Scan for the cell matching the given text and deliver its [x, y] coordinate at center. 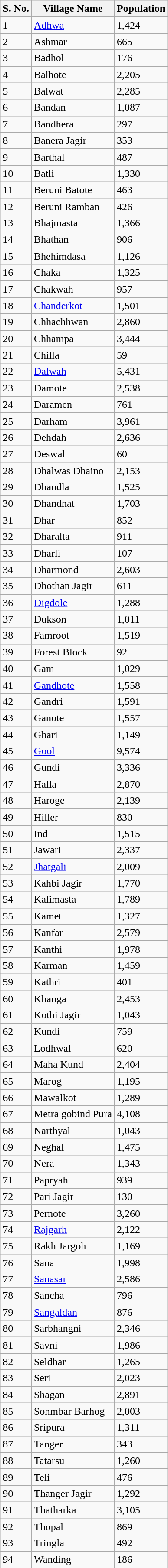
2,586 [142, 1279]
56 [16, 932]
7 [16, 124]
Village Name [73, 9]
Kalimasta [73, 900]
2,603 [142, 570]
343 [142, 1444]
Chanderkot [73, 306]
Chhampa [73, 339]
Sonmbar Barhog [73, 1411]
Gam [73, 668]
48 [16, 801]
Dukson [73, 619]
91 [16, 1510]
21 [16, 355]
69 [16, 1147]
78 [16, 1296]
796 [142, 1296]
1,789 [142, 900]
Metra gobind Pura [73, 1114]
61 [16, 1015]
2,636 [142, 437]
Halla [73, 784]
Marog [73, 1081]
Dhalwas Dhaino [73, 470]
Khanga [73, 998]
Seldhar [73, 1362]
65 [16, 1081]
37 [16, 619]
1,558 [142, 685]
2,346 [142, 1329]
Bhehimdasa [73, 256]
Sancha [73, 1296]
1,515 [142, 834]
2,122 [142, 1229]
353 [142, 140]
1,366 [142, 223]
Dharli [73, 553]
Population [142, 9]
176 [142, 58]
9,574 [142, 751]
22 [16, 372]
620 [142, 1048]
830 [142, 817]
73 [16, 1213]
2,870 [142, 784]
Sarbhangni [73, 1329]
3,105 [142, 1510]
Beruni Batote [73, 190]
Bhajmasta [73, 223]
24 [16, 404]
88 [16, 1460]
Balhote [73, 75]
76 [16, 1263]
426 [142, 207]
Haroge [73, 801]
1,986 [142, 1345]
80 [16, 1329]
Dharalta [73, 537]
492 [142, 1543]
10 [16, 173]
Ghari [73, 735]
Barthal [73, 157]
2,009 [142, 867]
Gandhote [73, 685]
87 [16, 1444]
401 [142, 982]
Neghal [73, 1147]
Sana [73, 1263]
43 [16, 718]
85 [16, 1411]
19 [16, 322]
Thopal [73, 1526]
6 [16, 108]
1,087 [142, 108]
1,325 [142, 273]
911 [142, 537]
5 [16, 91]
40 [16, 668]
1,459 [142, 965]
Seri [73, 1378]
62 [16, 1032]
Damote [73, 388]
3,260 [142, 1213]
90 [16, 1493]
Kothi Jagir [73, 1015]
Forest Block [73, 652]
Adhwa [73, 25]
Karman [73, 965]
71 [16, 1180]
54 [16, 900]
33 [16, 553]
1,330 [142, 173]
1,169 [142, 1246]
Pari Jagir [73, 1196]
1,288 [142, 603]
Deswal [73, 454]
67 [16, 1114]
107 [142, 553]
Tanger [73, 1444]
49 [16, 817]
1,591 [142, 701]
1,978 [142, 949]
Bhathan [73, 240]
41 [16, 685]
Kathri [73, 982]
Wanding [73, 1560]
Chilla [73, 355]
89 [16, 1477]
70 [16, 1164]
11 [16, 190]
4,108 [142, 1114]
Ind [73, 834]
31 [16, 520]
74 [16, 1229]
23 [16, 388]
2,891 [142, 1395]
9 [16, 157]
1,029 [142, 668]
Dhar [73, 520]
957 [142, 289]
1,703 [142, 504]
32 [16, 537]
34 [16, 570]
Daramen [73, 404]
64 [16, 1065]
463 [142, 190]
16 [16, 273]
Beruni Ramban [73, 207]
35 [16, 586]
Sanasar [73, 1279]
Kundi [73, 1032]
476 [142, 1477]
81 [16, 1345]
Dhothan Jagir [73, 586]
58 [16, 965]
Dharmond [73, 570]
36 [16, 603]
51 [16, 850]
Mawalkot [73, 1098]
186 [142, 1560]
1,327 [142, 916]
487 [142, 157]
84 [16, 1395]
4 [16, 75]
38 [16, 636]
1,998 [142, 1263]
72 [16, 1196]
1,011 [142, 619]
2,538 [142, 388]
Kanthi [73, 949]
Chakwah [73, 289]
1,195 [142, 1081]
2,404 [142, 1065]
55 [16, 916]
1,557 [142, 718]
3,444 [142, 339]
2,153 [142, 470]
44 [16, 735]
83 [16, 1378]
Badhol [73, 58]
1,501 [142, 306]
86 [16, 1428]
5,431 [142, 372]
50 [16, 834]
Rajgarh [73, 1229]
665 [142, 42]
Dhandnat [73, 504]
Thatharka [73, 1510]
Hiller [73, 817]
2,337 [142, 850]
66 [16, 1098]
Kamet [73, 916]
1 [16, 25]
Jhatgali [73, 867]
47 [16, 784]
Gundi [73, 768]
18 [16, 306]
Jawari [73, 850]
2,453 [142, 998]
68 [16, 1131]
2,860 [142, 322]
42 [16, 701]
297 [142, 124]
Teli [73, 1477]
Nera [73, 1164]
2 [16, 42]
45 [16, 751]
8 [16, 140]
Lodhwal [73, 1048]
1,149 [142, 735]
94 [16, 1560]
1,424 [142, 25]
852 [142, 520]
1,770 [142, 883]
1,292 [142, 1493]
20 [16, 339]
3 [16, 58]
93 [16, 1543]
39 [16, 652]
Savni [73, 1345]
Balwat [73, 91]
Tringla [73, 1543]
3,336 [142, 768]
906 [142, 240]
75 [16, 1246]
759 [142, 1032]
1,289 [142, 1098]
1,343 [142, 1164]
Pernote [73, 1213]
Gandri [73, 701]
3,961 [142, 421]
15 [16, 256]
63 [16, 1048]
761 [142, 404]
Dehdah [73, 437]
12 [16, 207]
Dhandla [73, 487]
869 [142, 1526]
611 [142, 586]
Narthyal [73, 1131]
Sripura [73, 1428]
57 [16, 949]
1,311 [142, 1428]
Tatarsu [73, 1460]
2,285 [142, 91]
1,519 [142, 636]
26 [16, 437]
14 [16, 240]
53 [16, 883]
25 [16, 421]
Chhachhwan [73, 322]
939 [142, 1180]
Ashmar [73, 42]
27 [16, 454]
2,003 [142, 1411]
130 [142, 1196]
Digdole [73, 603]
876 [142, 1312]
Sangaldan [73, 1312]
52 [16, 867]
Shagan [73, 1395]
Papryah [73, 1180]
82 [16, 1362]
77 [16, 1279]
1,525 [142, 487]
Bandan [73, 108]
1,475 [142, 1147]
Maha Kund [73, 1065]
1,265 [142, 1362]
S. No. [16, 9]
46 [16, 768]
Kahbi Jagir [73, 883]
17 [16, 289]
Bandhera [73, 124]
Banera Jagir [73, 140]
79 [16, 1312]
13 [16, 223]
Chaka [73, 273]
1,126 [142, 256]
Ganote [73, 718]
29 [16, 487]
1,260 [142, 1460]
30 [16, 504]
Darham [73, 421]
Famroot [73, 636]
Kanfar [73, 932]
2,579 [142, 932]
Thanger Jagir [73, 1493]
Rakh Jargoh [73, 1246]
Gool [73, 751]
28 [16, 470]
Dalwah [73, 372]
2,139 [142, 801]
Batli [73, 173]
2,205 [142, 75]
2,023 [142, 1378]
